Output the [x, y] coordinate of the center of the cell containing the given text.  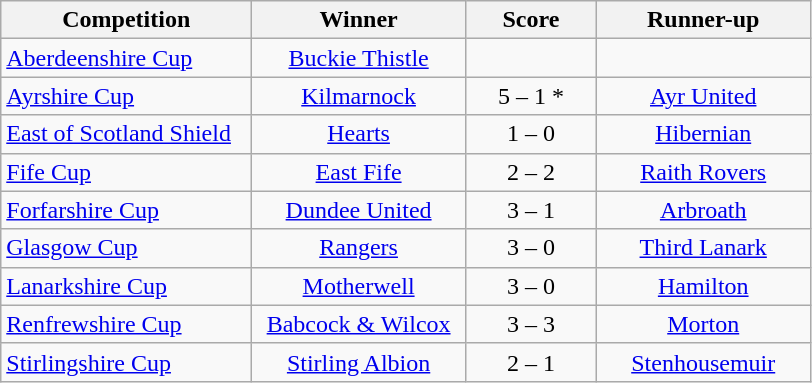
Kilmarnock [359, 96]
Rangers [359, 248]
East Fife [359, 172]
Stenhousemuir [703, 362]
Arbroath [703, 210]
Winner [359, 20]
Dundee United [359, 210]
Glasgow Cup [126, 248]
Third Lanark [703, 248]
Ayrshire Cup [126, 96]
Buckie Thistle [359, 58]
Stirlingshire Cup [126, 362]
Stirling Albion [359, 362]
Score [530, 20]
Hamilton [703, 286]
Runner-up [703, 20]
Motherwell [359, 286]
Hibernian [703, 134]
Aberdeenshire Cup [126, 58]
2 – 1 [530, 362]
Morton [703, 324]
Ayr United [703, 96]
5 – 1 * [530, 96]
Hearts [359, 134]
Forfarshire Cup [126, 210]
Lanarkshire Cup [126, 286]
1 – 0 [530, 134]
Renfrewshire Cup [126, 324]
3 – 1 [530, 210]
Raith Rovers [703, 172]
Competition [126, 20]
Babcock & Wilcox [359, 324]
Fife Cup [126, 172]
East of Scotland Shield [126, 134]
3 – 3 [530, 324]
2 – 2 [530, 172]
